Output the [X, Y] coordinate of the center of the cell containing the given text.  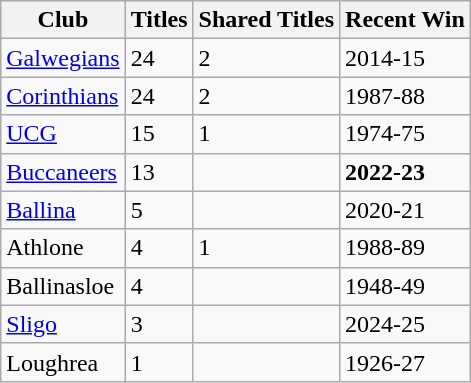
15 [159, 134]
Corinthians [63, 96]
1988-89 [406, 248]
Ballinasloe [63, 286]
Sligo [63, 324]
Galwegians [63, 58]
5 [159, 210]
2020-21 [406, 210]
2024-25 [406, 324]
Recent Win [406, 20]
Ballina [63, 210]
1948-49 [406, 286]
Shared Titles [266, 20]
Titles [159, 20]
Loughrea [63, 362]
UCG [63, 134]
Club [63, 20]
1987-88 [406, 96]
3 [159, 324]
13 [159, 172]
1926-27 [406, 362]
Buccaneers [63, 172]
1974-75 [406, 134]
Athlone [63, 248]
2022-23 [406, 172]
2014-15 [406, 58]
